Return the [x, y] coordinate for the center point of the cell that contains the specified text.  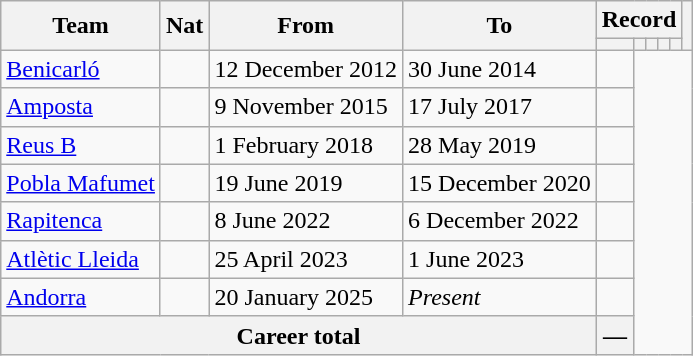
Atlètic Lleida [81, 259]
Andorra [81, 297]
Career total [298, 335]
Amposta [81, 107]
17 July 2017 [500, 107]
6 December 2022 [500, 221]
12 December 2012 [306, 69]
— [615, 335]
Rapitenca [81, 221]
Reus B [81, 145]
15 December 2020 [500, 183]
Record [639, 20]
28 May 2019 [500, 145]
Present [500, 297]
Nat [184, 26]
Pobla Mafumet [81, 183]
1 February 2018 [306, 145]
8 June 2022 [306, 221]
From [306, 26]
30 June 2014 [500, 69]
19 June 2019 [306, 183]
1 June 2023 [500, 259]
20 January 2025 [306, 297]
25 April 2023 [306, 259]
Benicarló [81, 69]
To [500, 26]
9 November 2015 [306, 107]
Team [81, 26]
